Return (x, y) of the center of cell containing provided text 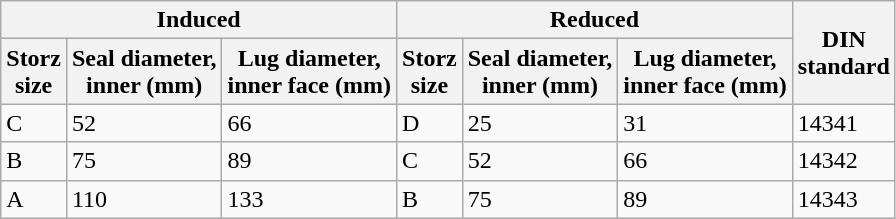
D (430, 123)
14343 (844, 199)
A (34, 199)
133 (310, 199)
25 (540, 123)
14341 (844, 123)
Induced (199, 20)
Reduced (595, 20)
14342 (844, 161)
DIN standard (844, 52)
31 (706, 123)
110 (144, 199)
